Detect which cell encompasses the target text, then output its [X, Y] center coordinate. 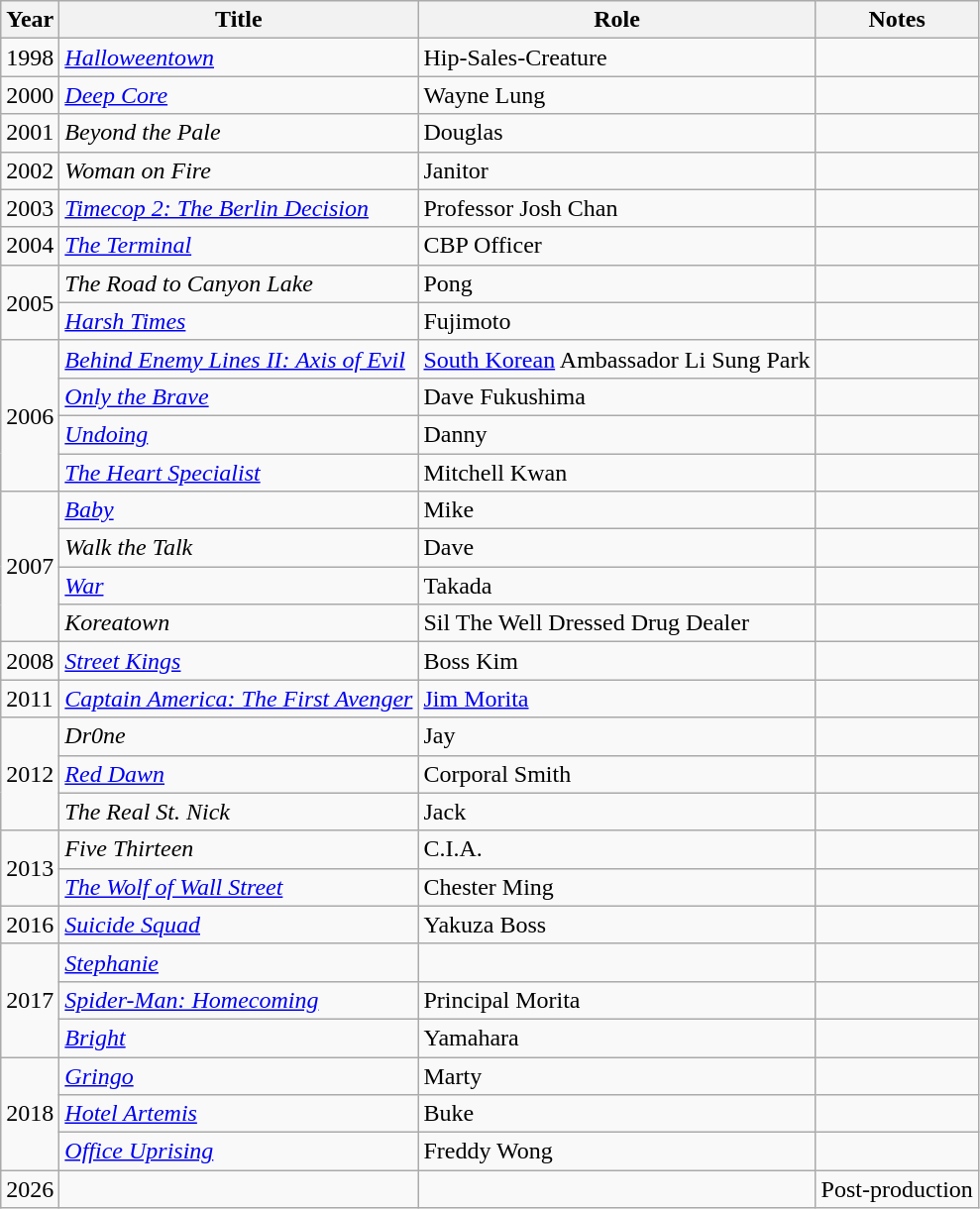
Gringo [239, 1075]
2017 [30, 1000]
2002 [30, 170]
2008 [30, 661]
Timecop 2: The Berlin Decision [239, 208]
Baby [239, 510]
Buke [616, 1114]
Spider-Man: Homecoming [239, 1000]
Five Thirteen [239, 849]
2005 [30, 302]
Yakuza Boss [616, 925]
2026 [30, 1189]
Bright [239, 1038]
Walk the Talk [239, 548]
Hotel Artemis [239, 1114]
2006 [30, 415]
C.I.A. [616, 849]
Pong [616, 283]
Undoing [239, 434]
2013 [30, 868]
Post-production [897, 1189]
2018 [30, 1113]
Halloweentown [239, 57]
Professor Josh Chan [616, 208]
Mike [616, 510]
Jim Morita [616, 699]
Title [239, 20]
Fujimoto [616, 321]
2016 [30, 925]
Dave [616, 548]
Sil The Well Dressed Drug Dealer [616, 623]
Red Dawn [239, 774]
Danny [616, 434]
Marty [616, 1075]
South Korean Ambassador Li Sung Park [616, 359]
Notes [897, 20]
Takada [616, 586]
Harsh Times [239, 321]
2000 [30, 95]
Suicide Squad [239, 925]
The Terminal [239, 246]
Chester Ming [616, 887]
Corporal Smith [616, 774]
The Real St. Nick [239, 812]
Koreatown [239, 623]
Role [616, 20]
Hip-Sales-Creature [616, 57]
Dr0ne [239, 736]
Yamahara [616, 1038]
1998 [30, 57]
Only the Brave [239, 396]
Stephanie [239, 962]
Wayne Lung [616, 95]
Boss Kim [616, 661]
Year [30, 20]
The Wolf of Wall Street [239, 887]
CBP Officer [616, 246]
Behind Enemy Lines II: Axis of Evil [239, 359]
2001 [30, 133]
2004 [30, 246]
Dave Fukushima [616, 396]
Street Kings [239, 661]
Captain America: The First Avenger [239, 699]
Freddy Wong [616, 1152]
Mitchell Kwan [616, 473]
2012 [30, 774]
Jack [616, 812]
Woman on Fire [239, 170]
Principal Morita [616, 1000]
Janitor [616, 170]
The Road to Canyon Lake [239, 283]
Office Uprising [239, 1152]
Deep Core [239, 95]
2003 [30, 208]
2011 [30, 699]
The Heart Specialist [239, 473]
Douglas [616, 133]
Jay [616, 736]
Beyond the Pale [239, 133]
2007 [30, 567]
War [239, 586]
